Search for the cell housing the specified text and yield its (X, Y) center coordinate. 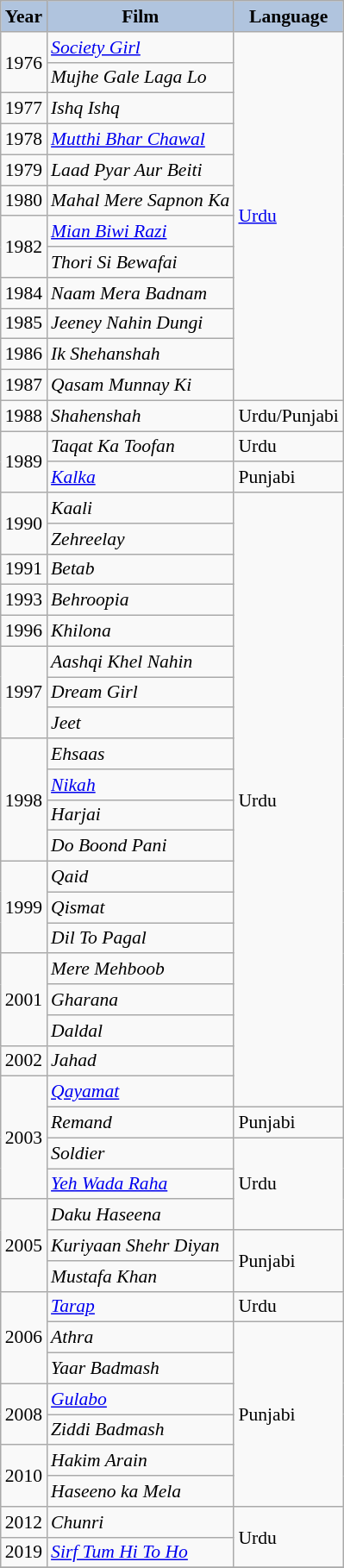
1997 (24, 692)
Naam Mera Badnam (140, 293)
Aashqi Khel Nahin (140, 662)
2003 (24, 1138)
1980 (24, 201)
Gulabo (140, 1399)
Ik Shehanshah (140, 354)
1991 (24, 569)
Chunri (140, 1522)
2001 (24, 1000)
Mian Biwi Razi (140, 232)
Thori Si Bewafai (140, 262)
Athra (140, 1338)
1984 (24, 293)
Shahenshah (140, 416)
1993 (24, 600)
1987 (24, 386)
Year (24, 16)
Do Boond Pani (140, 846)
Kuriyaan Shehr Diyan (140, 1245)
Jahad (140, 1061)
2002 (24, 1061)
1976 (24, 62)
1985 (24, 323)
Mutthi Bhar Chawal (140, 140)
Yaar Badmash (140, 1369)
Qaid (140, 877)
Hakim Arain (140, 1461)
1988 (24, 416)
Dil To Pagal (140, 938)
2006 (24, 1337)
Jeet (140, 724)
1999 (24, 907)
Ziddi Badmash (140, 1430)
Sirf Tum Hi To Ho (140, 1552)
1982 (24, 247)
Nikah (140, 785)
Dream Girl (140, 693)
Gharana (140, 1000)
Kaali (140, 508)
Kalka (140, 478)
Film (140, 16)
Betab (140, 569)
Harjai (140, 815)
Mere Mehboob (140, 969)
Ishq Ishq (140, 109)
2012 (24, 1522)
2005 (24, 1245)
Remand (140, 1123)
Soldier (140, 1153)
Mustafa Khan (140, 1276)
Yeh Wada Raha (140, 1184)
1978 (24, 140)
Behroopia (140, 600)
Laad Pyar Aur Beiti (140, 170)
Ehsaas (140, 754)
Zehreelay (140, 539)
1979 (24, 170)
1996 (24, 631)
1998 (24, 800)
Haseeno ka Mela (140, 1491)
Daku Haseena (140, 1215)
Qayamat (140, 1092)
1977 (24, 109)
1990 (24, 523)
1986 (24, 354)
Urdu/Punjabi (288, 416)
Khilona (140, 631)
1989 (24, 462)
Daldal (140, 1031)
Taqat Ka Toofan (140, 447)
Society Girl (140, 47)
2019 (24, 1552)
Mujhe Gale Laga Lo (140, 78)
2010 (24, 1477)
Qismat (140, 907)
Language (288, 16)
Mahal Mere Sapnon Ka (140, 201)
Jeeney Nahin Dungi (140, 323)
2008 (24, 1414)
Qasam Munnay Ki (140, 386)
Tarap (140, 1307)
